Locate the cell with the specified text and output its [x, y] center coordinate. 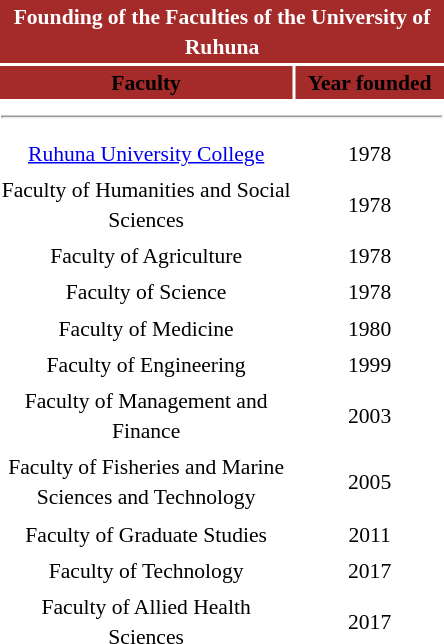
Faculty of Engineering [146, 364]
Faculty of Medicine [146, 328]
Faculty of Technology [146, 570]
Faculty of Fisheries and Marine Sciences and Technology [146, 482]
2003 [370, 416]
Faculty of Humanities and Social Sciences [146, 204]
2011 [370, 534]
Faculty of Science [146, 292]
Faculty of Management and Finance [146, 416]
2017 [370, 570]
Year founded [370, 82]
1999 [370, 364]
Faculty [146, 82]
Faculty of Agriculture [146, 256]
Founding of the Faculties of the University of Ruhuna [222, 32]
2005 [370, 482]
Faculty of Graduate Studies [146, 534]
1980 [370, 328]
Ruhuna University College [146, 152]
